Extract the [x, y] coordinate from the center of the cell holding the provided text.  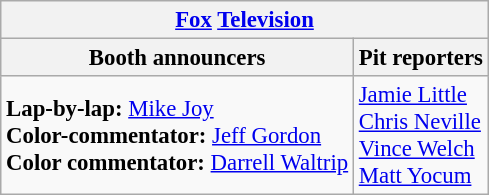
Booth announcers [178, 58]
Jamie LittleChris NevilleVince WelchMatt Yocum [420, 136]
Lap-by-lap: Mike JoyColor-commentator: Jeff GordonColor commentator: Darrell Waltrip [178, 136]
Pit reporters [420, 58]
Fox Television [245, 20]
